Capture the cell that displays the provided text and extract its [X, Y] central coordinate. 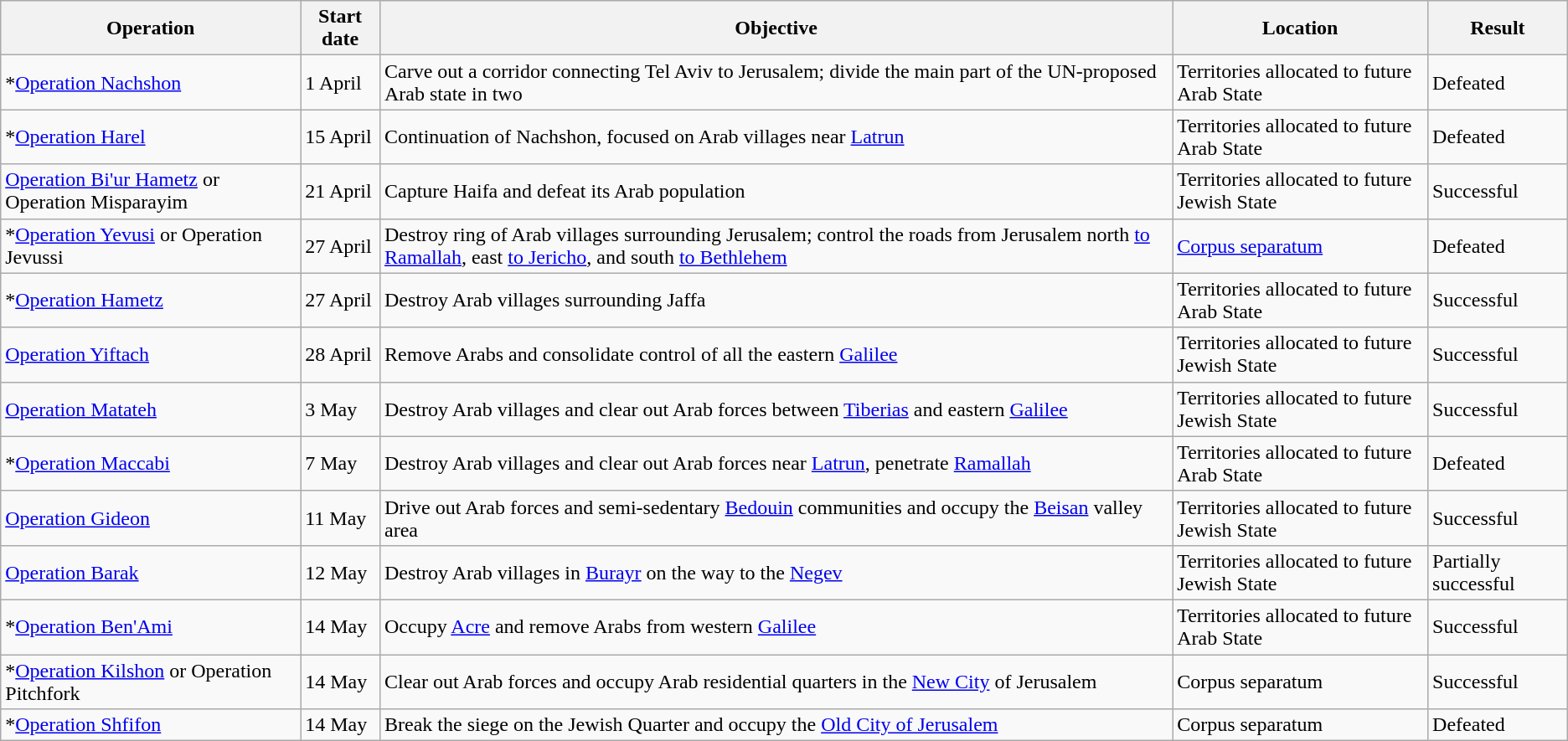
Objective [776, 28]
3 May [340, 409]
12 May [340, 573]
Operation Matateh [151, 409]
11 May [340, 517]
Destroy Arab villages in Burayr on the way to the Negev [776, 573]
Operation Yiftach [151, 355]
Destroy Arab villages and clear out Arab forces between Tiberias and eastern Galilee [776, 409]
Operation Gideon [151, 517]
Occupy Acre and remove Arabs from western Galilee [776, 626]
*Operation Ben'Ami [151, 626]
*Operation Shfifon [151, 725]
Location [1300, 28]
*Operation Harel [151, 137]
7 May [340, 464]
Remove Arabs and consolidate control of all the eastern Galilee [776, 355]
21 April [340, 191]
Destroy Arab villages and clear out Arab forces near Latrun, penetrate Ramallah [776, 464]
28 April [340, 355]
Result [1498, 28]
Start date [340, 28]
Carve out a corridor connecting Tel Aviv to Jerusalem; divide the main part of the UN-proposed Arab state in two [776, 82]
Operation Barak [151, 573]
Operation [151, 28]
*Operation Nachshon [151, 82]
15 April [340, 137]
Break the siege on the Jewish Quarter and occupy the Old City of Jerusalem [776, 725]
Operation Bi'ur Hametz or Operation Misparayim [151, 191]
Destroy Arab villages surrounding Jaffa [776, 300]
*Operation Maccabi [151, 464]
Destroy ring of Arab villages surrounding Jerusalem; control the roads from Jerusalem north to Ramallah, east to Jericho, and south to Bethlehem [776, 246]
*Operation Kilshon or Operation Pitchfork [151, 682]
1 April [340, 82]
*Operation Yevusi or Operation Jevussi [151, 246]
Drive out Arab forces and semi-sedentary Bedouin communities and occupy the Beisan valley area [776, 517]
Continuation of Nachshon, focused on Arab villages near Latrun [776, 137]
*Operation Hametz [151, 300]
Clear out Arab forces and occupy Arab residential quarters in the New City of Jerusalem [776, 682]
Capture Haifa and defeat its Arab population [776, 191]
Partially successful [1498, 573]
